Return (X, Y) of the center of cell containing provided text 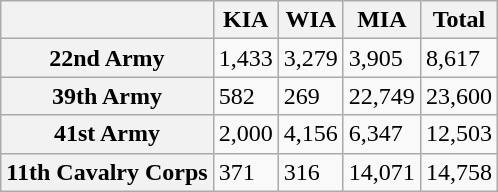
1,433 (246, 58)
MIA (382, 20)
41st Army (107, 134)
KIA (246, 20)
269 (310, 96)
316 (310, 172)
2,000 (246, 134)
14,758 (458, 172)
14,071 (382, 172)
39th Army (107, 96)
3,905 (382, 58)
23,600 (458, 96)
6,347 (382, 134)
3,279 (310, 58)
4,156 (310, 134)
582 (246, 96)
22,749 (382, 96)
22nd Army (107, 58)
12,503 (458, 134)
WIA (310, 20)
Total (458, 20)
11th Cavalry Corps (107, 172)
8,617 (458, 58)
371 (246, 172)
